Search for the cell housing the specified text and yield its (x, y) center coordinate. 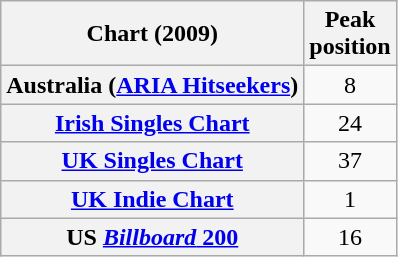
Chart (2009) (152, 34)
Australia (ARIA Hitseekers) (152, 85)
1 (350, 199)
Irish Singles Chart (152, 123)
Peakposition (350, 34)
US Billboard 200 (152, 237)
UK Singles Chart (152, 161)
16 (350, 237)
24 (350, 123)
37 (350, 161)
8 (350, 85)
UK Indie Chart (152, 199)
